Scan for the cell matching the given text and deliver its (X, Y) coordinate at center. 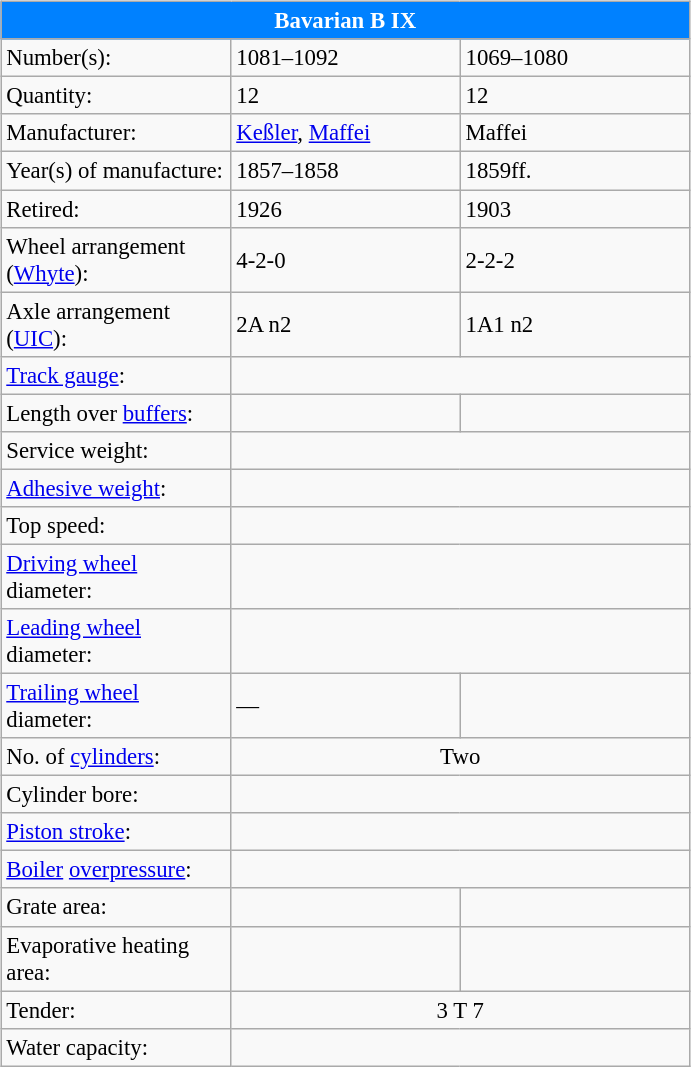
4-2-0 (346, 260)
Quantity: (116, 96)
Tender: (116, 1010)
Wheel arrangement (Whyte): (116, 260)
1069–1080 (574, 58)
Evaporative heating area: (116, 958)
2A n2 (346, 324)
1859ff. (574, 171)
— (346, 706)
1926 (346, 209)
Leading wheel diameter: (116, 642)
2-2-2 (574, 260)
Adhesive weight: (116, 488)
Length over buffers: (116, 413)
Two (460, 757)
3 T 7 (460, 1010)
Year(s) of manufacture: (116, 171)
Top speed: (116, 526)
Manufacturer: (116, 133)
Maffei (574, 133)
Number(s): (116, 58)
No. of cylinders: (116, 757)
1A1 n2 (574, 324)
Grate area: (116, 907)
Piston stroke: (116, 832)
1857–1858 (346, 171)
Retired: (116, 209)
Water capacity: (116, 1047)
Axle arrangement (UIC): (116, 324)
1081–1092 (346, 58)
Cylinder bore: (116, 795)
Driving wheel diameter: (116, 576)
1903 (574, 209)
Track gauge: (116, 375)
Bavarian B IX (345, 21)
Boiler overpressure: (116, 870)
Service weight: (116, 450)
Keßler, Maffei (346, 133)
Trailing wheel diameter: (116, 706)
